Capture the cell that displays the provided text and extract its [x, y] central coordinate. 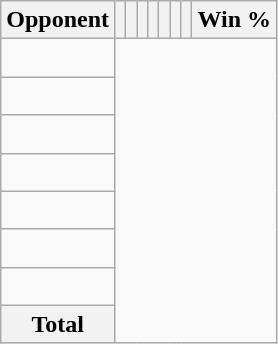
Opponent [58, 20]
Total [58, 324]
Win % [234, 20]
